Detect which cell encompasses the target text, then output its (x, y) center coordinate. 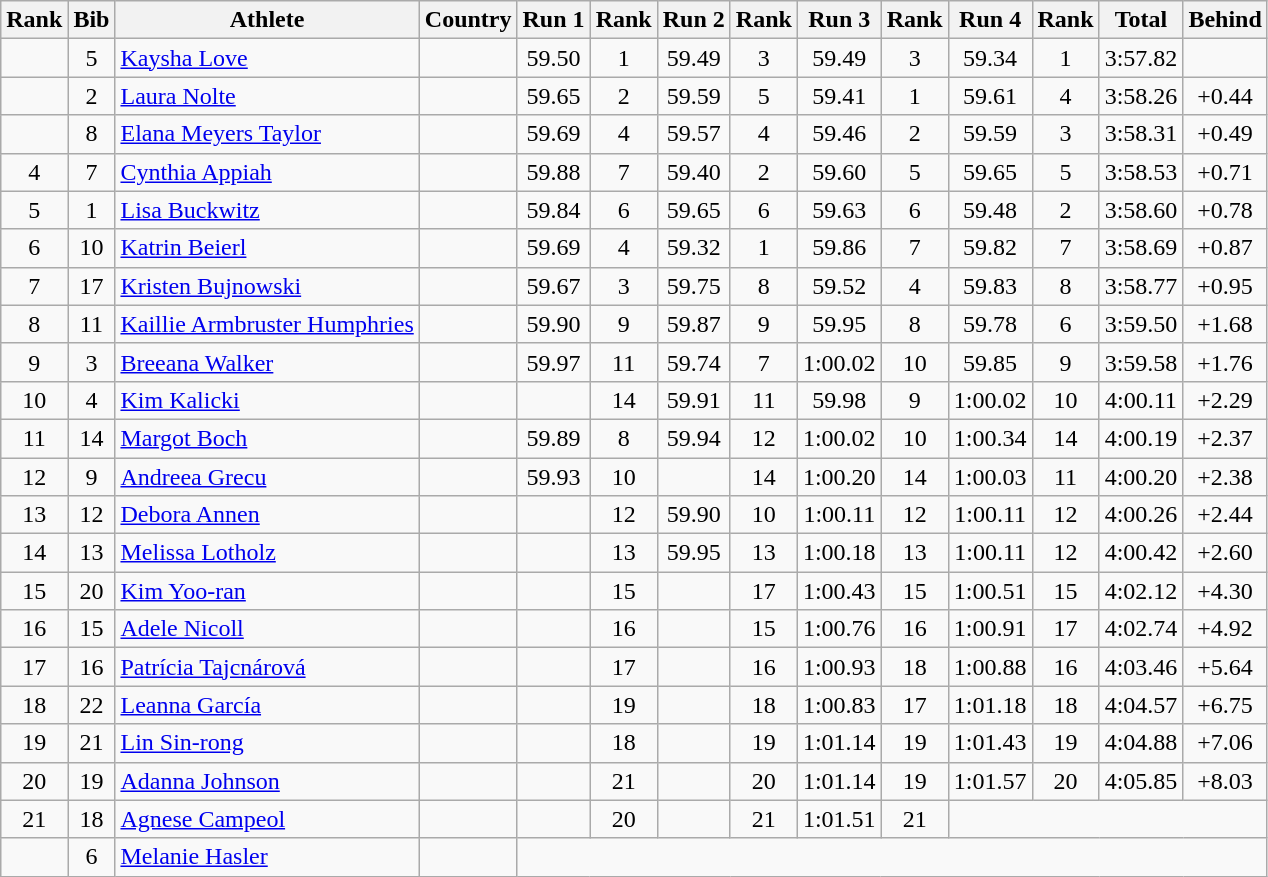
Melissa Lotholz (267, 553)
Behind (1225, 20)
+1.68 (1225, 324)
Agnese Campeol (267, 819)
+4.92 (1225, 629)
Country (468, 20)
1:00.76 (839, 629)
1:00.34 (990, 438)
Kaysha Love (267, 58)
4:00.20 (1141, 477)
Patrícia Tajcnárová (267, 667)
Cynthia Appiah (267, 172)
59.87 (694, 324)
59.94 (694, 438)
59.48 (990, 210)
1:00.93 (839, 667)
1:00.03 (990, 477)
22 (92, 705)
Lin Sin-rong (267, 743)
+6.75 (1225, 705)
3:59.58 (1141, 362)
59.78 (990, 324)
+2.38 (1225, 477)
1:01.51 (839, 819)
+2.37 (1225, 438)
Kim Yoo-ran (267, 591)
+7.06 (1225, 743)
4:00.26 (1141, 515)
Elana Meyers Taylor (267, 134)
59.89 (554, 438)
59.83 (990, 286)
1:00.91 (990, 629)
+0.78 (1225, 210)
59.74 (694, 362)
59.61 (990, 96)
4:00.19 (1141, 438)
1:01.57 (990, 781)
+0.71 (1225, 172)
1:01.18 (990, 705)
4:02.12 (1141, 591)
Kristen Bujnowski (267, 286)
59.32 (694, 248)
59.60 (839, 172)
3:58.77 (1141, 286)
3:58.26 (1141, 96)
59.84 (554, 210)
59.93 (554, 477)
Debora Annen (267, 515)
59.57 (694, 134)
59.50 (554, 58)
4:00.42 (1141, 553)
+2.60 (1225, 553)
Kaillie Armbruster Humphries (267, 324)
+1.76 (1225, 362)
59.91 (694, 400)
59.97 (554, 362)
3:58.31 (1141, 134)
Breeana Walker (267, 362)
Run 3 (839, 20)
4:00.11 (1141, 400)
3:58.60 (1141, 210)
59.63 (839, 210)
+5.64 (1225, 667)
1:00.18 (839, 553)
1:01.43 (990, 743)
3:59.50 (1141, 324)
59.40 (694, 172)
4:02.74 (1141, 629)
59.67 (554, 286)
4:03.46 (1141, 667)
Katrin Beierl (267, 248)
59.41 (839, 96)
59.52 (839, 286)
Bib (92, 20)
Andreea Grecu (267, 477)
+0.44 (1225, 96)
Margot Boch (267, 438)
3:57.82 (1141, 58)
+2.44 (1225, 515)
1:00.83 (839, 705)
Run 2 (694, 20)
1:00.51 (990, 591)
1:00.43 (839, 591)
59.82 (990, 248)
Athlete (267, 20)
1:00.20 (839, 477)
+0.87 (1225, 248)
+2.29 (1225, 400)
Leanna García (267, 705)
59.34 (990, 58)
Lisa Buckwitz (267, 210)
59.46 (839, 134)
3:58.53 (1141, 172)
59.85 (990, 362)
+0.49 (1225, 134)
Laura Nolte (267, 96)
59.86 (839, 248)
Adanna Johnson (267, 781)
Total (1141, 20)
4:05.85 (1141, 781)
3:58.69 (1141, 248)
59.88 (554, 172)
59.75 (694, 286)
Melanie Hasler (267, 857)
4:04.88 (1141, 743)
59.98 (839, 400)
+0.95 (1225, 286)
+4.30 (1225, 591)
Adele Nicoll (267, 629)
Kim Kalicki (267, 400)
+8.03 (1225, 781)
1:00.88 (990, 667)
Run 1 (554, 20)
4:04.57 (1141, 705)
Run 4 (990, 20)
